Determine the [X, Y] coordinate at the center of the cell enclosing the given text.  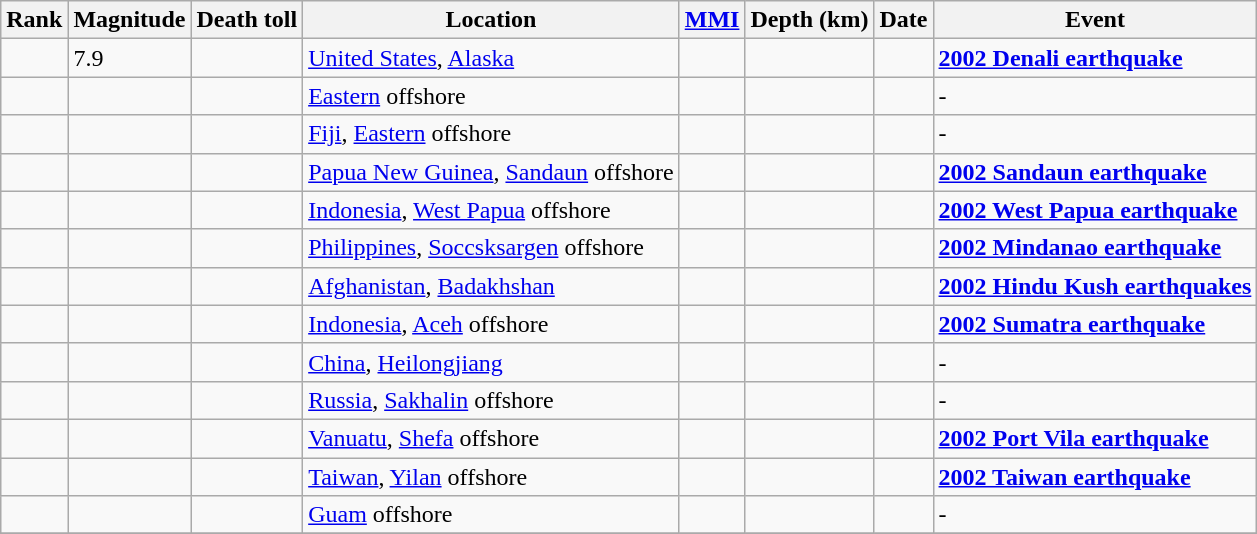
2002 Denali earthquake [1095, 58]
United States, Alaska [492, 58]
7.9 [130, 58]
Fiji, Eastern offshore [492, 134]
Location [492, 20]
Taiwan, Yilan offshore [492, 477]
2002 Port Vila earthquake [1095, 438]
2002 Hindu Kush earthquakes [1095, 286]
2002 West Papua earthquake [1095, 210]
Event [1095, 20]
Indonesia, West Papua offshore [492, 210]
Philippines, Soccsksargen offshore [492, 248]
Papua New Guinea, Sandaun offshore [492, 172]
Indonesia, Aceh offshore [492, 324]
Eastern offshore [492, 96]
Date [904, 20]
China, Heilongjiang [492, 362]
Vanuatu, Shefa offshore [492, 438]
Rank [34, 20]
Depth (km) [810, 20]
2002 Sumatra earthquake [1095, 324]
Death toll [247, 20]
Guam offshore [492, 515]
2002 Sandaun earthquake [1095, 172]
2002 Taiwan earthquake [1095, 477]
2002 Mindanao earthquake [1095, 248]
Russia, Sakhalin offshore [492, 400]
Magnitude [130, 20]
MMI [712, 20]
Afghanistan, Badakhshan [492, 286]
